Output the [X, Y] coordinate of the center of the cell containing the given text.  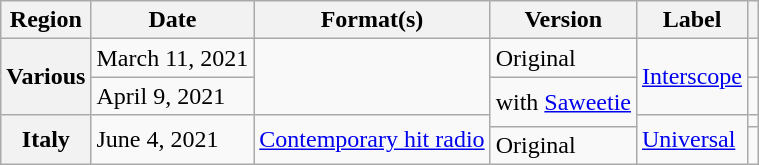
with Saweetie [563, 102]
Various [46, 77]
Region [46, 20]
Italy [46, 140]
Interscope [692, 77]
April 9, 2021 [172, 96]
Format(s) [372, 20]
Date [172, 20]
Version [563, 20]
June 4, 2021 [172, 140]
Label [692, 20]
Contemporary hit radio [372, 140]
March 11, 2021 [172, 58]
Universal [692, 140]
